Determine the (X, Y) coordinate at the center of the cell enclosing the given text.  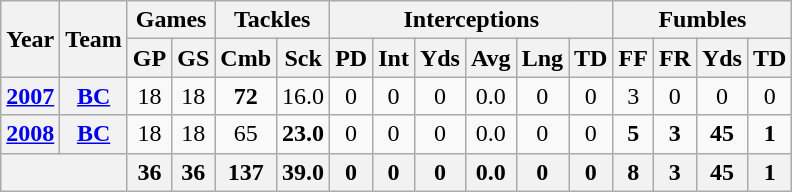
Fumbles (702, 20)
8 (633, 172)
137 (246, 172)
Sck (304, 58)
Interceptions (472, 20)
5 (633, 134)
2007 (30, 96)
23.0 (304, 134)
72 (246, 96)
GP (149, 58)
FR (674, 58)
16.0 (304, 96)
Avg (490, 58)
Int (394, 58)
PD (352, 58)
FF (633, 58)
Tackles (272, 20)
65 (246, 134)
GS (194, 58)
39.0 (304, 172)
Team (94, 39)
Games (170, 20)
Year (30, 39)
Lng (542, 58)
2008 (30, 134)
Cmb (246, 58)
